Pinpoint the cell where the given text exists, returning its (x, y) midpoint coordinate. 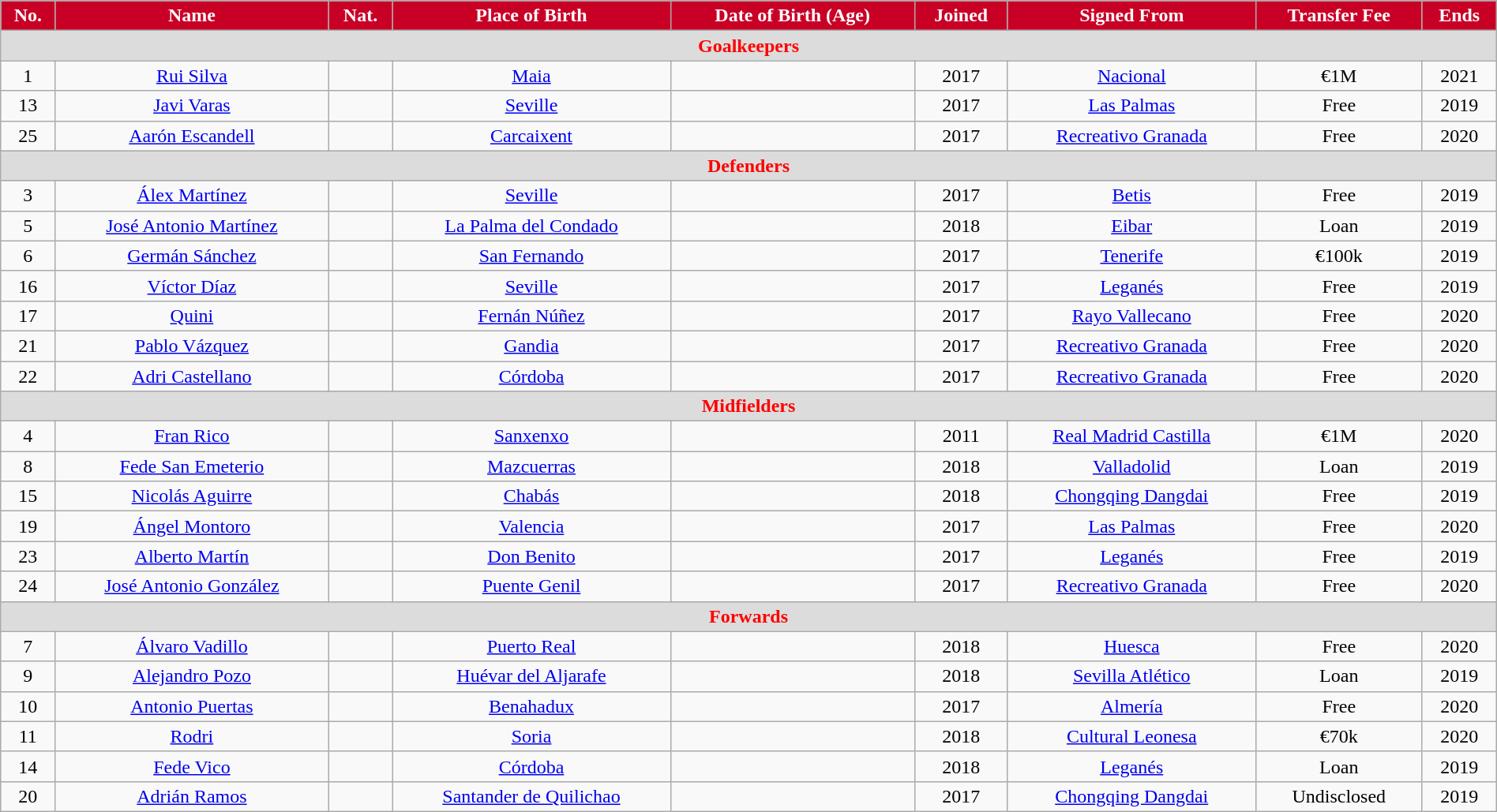
Place of Birth (531, 16)
Betis (1131, 196)
Ends (1459, 16)
€100k (1339, 256)
25 (28, 136)
23 (28, 556)
Cultural Leonesa (1131, 736)
Santander de Quilichao (531, 796)
Nacional (1131, 76)
14 (28, 766)
Almería (1131, 706)
Aarón Escandell (192, 136)
José Antonio González (192, 586)
Puente Genil (531, 586)
Alberto Martín (192, 556)
24 (28, 586)
Name (192, 16)
Valencia (531, 526)
Chabás (531, 496)
Tenerife (1131, 256)
3 (28, 196)
Javi Varas (192, 106)
16 (28, 286)
Fede San Emeterio (192, 466)
Undisclosed (1339, 796)
11 (28, 736)
Fede Vico (192, 766)
20 (28, 796)
Rayo Vallecano (1131, 316)
19 (28, 526)
Alejandro Pozo (192, 676)
Sanxenxo (531, 436)
21 (28, 346)
Maia (531, 76)
Gandia (531, 346)
1 (28, 76)
Álex Martínez (192, 196)
Nat. (360, 16)
Huévar del Aljarafe (531, 676)
Valladolid (1131, 466)
5 (28, 226)
No. (28, 16)
Forwards (748, 616)
Fernán Núñez (531, 316)
Rui Silva (192, 76)
4 (28, 436)
Transfer Fee (1339, 16)
€70k (1339, 736)
7 (28, 646)
Nicolás Aguirre (192, 496)
8 (28, 466)
Huesca (1131, 646)
Goalkeepers (748, 46)
15 (28, 496)
La Palma del Condado (531, 226)
Date of Birth (Age) (793, 16)
Midfielders (748, 406)
Benahadux (531, 706)
José Antonio Martínez (192, 226)
Quini (192, 316)
22 (28, 376)
Fran Rico (192, 436)
2011 (961, 436)
9 (28, 676)
Antonio Puertas (192, 706)
Álvaro Vadillo (192, 646)
Germán Sánchez (192, 256)
San Fernando (531, 256)
Pablo Vázquez (192, 346)
Signed From (1131, 16)
Defenders (748, 166)
10 (28, 706)
Joined (961, 16)
Real Madrid Castilla (1131, 436)
Ángel Montoro (192, 526)
Sevilla Atlético (1131, 676)
13 (28, 106)
Adrián Ramos (192, 796)
6 (28, 256)
17 (28, 316)
Víctor Díaz (192, 286)
Carcaixent (531, 136)
Don Benito (531, 556)
Eibar (1131, 226)
Rodri (192, 736)
Adri Castellano (192, 376)
2021 (1459, 76)
Puerto Real (531, 646)
Mazcuerras (531, 466)
Soria (531, 736)
